Provide the [X, Y] coordinate of the cell's center where the given text is located.  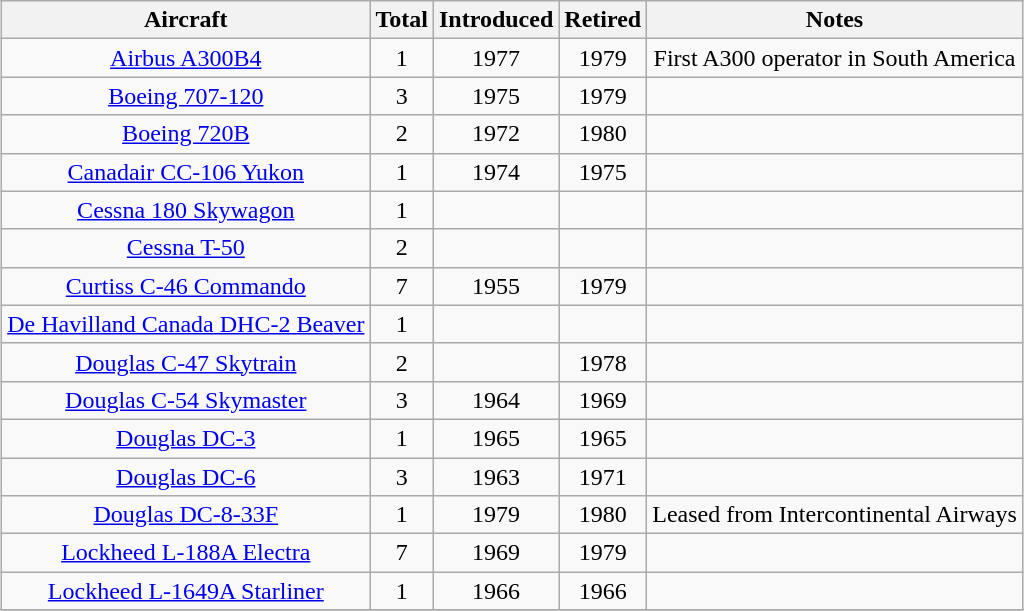
Leased from Intercontinental Airways [835, 515]
Douglas DC-3 [186, 438]
Cessna T-50 [186, 248]
Douglas C-47 Skytrain [186, 362]
Douglas DC-8-33F [186, 515]
Total [402, 20]
Notes [835, 20]
1977 [496, 58]
Aircraft [186, 20]
De Havilland Canada DHC-2 Beaver [186, 324]
Douglas C-54 Skymaster [186, 400]
1964 [496, 400]
Curtiss C-46 Commando [186, 286]
Douglas DC-6 [186, 477]
1955 [496, 286]
1971 [603, 477]
Lockheed L-1649A Starliner [186, 591]
Cessna 180 Skywagon [186, 210]
Canadair CC-106 Yukon [186, 172]
1974 [496, 172]
Introduced [496, 20]
Airbus A300B4 [186, 58]
1978 [603, 362]
Boeing 707-120 [186, 96]
Retired [603, 20]
Boeing 720B [186, 134]
First A300 operator in South America [835, 58]
1963 [496, 477]
1972 [496, 134]
Lockheed L-188A Electra [186, 553]
